Provide the [x, y] coordinate of the cell's center where the given text is located.  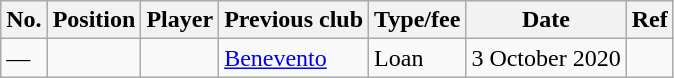
Date [546, 20]
3 October 2020 [546, 58]
Ref [650, 20]
Type/fee [418, 20]
Loan [418, 58]
Benevento [294, 58]
Position [94, 20]
Player [180, 20]
— [24, 58]
No. [24, 20]
Previous club [294, 20]
